Search for the cell housing the specified text and yield its (x, y) center coordinate. 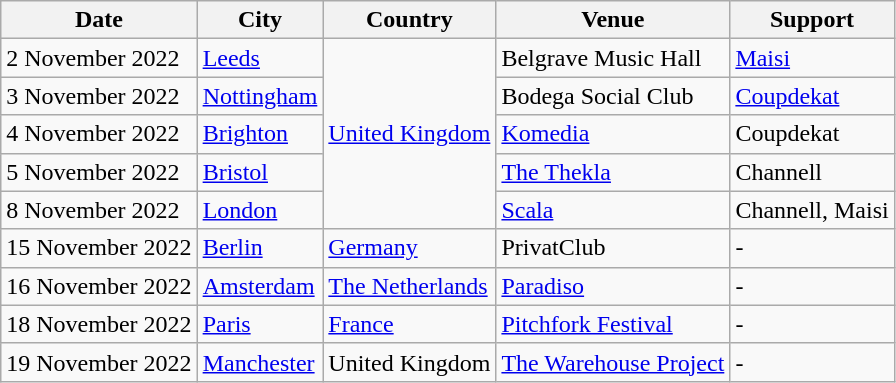
Country (410, 20)
Leeds (260, 58)
5 November 2022 (99, 172)
Maisi (812, 58)
Brighton (260, 134)
PrivatClub (613, 248)
London (260, 210)
3 November 2022 (99, 96)
Paradiso (613, 286)
Channell (812, 172)
Komedia (613, 134)
8 November 2022 (99, 210)
19 November 2022 (99, 362)
Belgrave Music Hall (613, 58)
Date (99, 20)
18 November 2022 (99, 324)
Amsterdam (260, 286)
Manchester (260, 362)
15 November 2022 (99, 248)
16 November 2022 (99, 286)
Channell, Maisi (812, 210)
The Thekla (613, 172)
Bodega Social Club (613, 96)
France (410, 324)
Nottingham (260, 96)
The Warehouse Project (613, 362)
Pitchfork Festival (613, 324)
Berlin (260, 248)
The Netherlands (410, 286)
Support (812, 20)
Venue (613, 20)
Bristol (260, 172)
Paris (260, 324)
2 November 2022 (99, 58)
Germany (410, 248)
City (260, 20)
Scala (613, 210)
4 November 2022 (99, 134)
